Output the [x, y] coordinate of the center of the cell containing the given text.  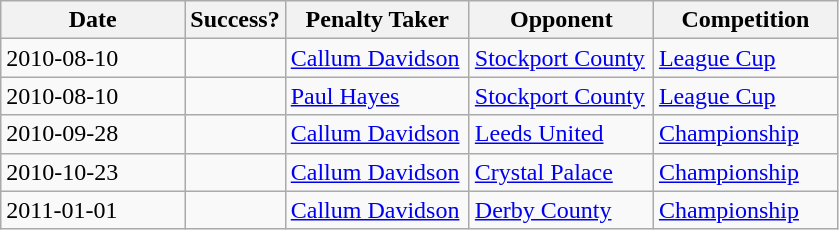
Competition [745, 20]
Paul Hayes [377, 96]
Success? [235, 20]
Date [93, 20]
Crystal Palace [561, 172]
Leeds United [561, 134]
2010-09-28 [93, 134]
Derby County [561, 210]
Opponent [561, 20]
2011-01-01 [93, 210]
Penalty Taker [377, 20]
2010-10-23 [93, 172]
